For the text-containing cell, return its midpoint in (X, Y) coordinate format. 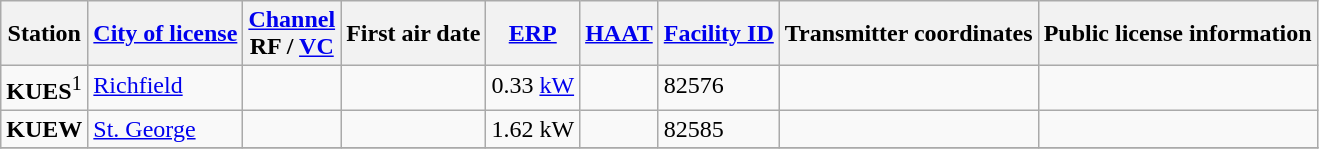
HAAT (620, 34)
Public license information (1178, 34)
ERP (533, 34)
Richfield (166, 88)
St. George (166, 129)
0.33 kW (533, 88)
Station (44, 34)
Facility ID (718, 34)
Transmitter coordinates (908, 34)
City of license (166, 34)
KUEW (44, 129)
82585 (718, 129)
1.62 kW (533, 129)
ChannelRF / VC (292, 34)
First air date (414, 34)
KUES1 (44, 88)
82576 (718, 88)
